Return [x, y] of the center of cell containing provided text 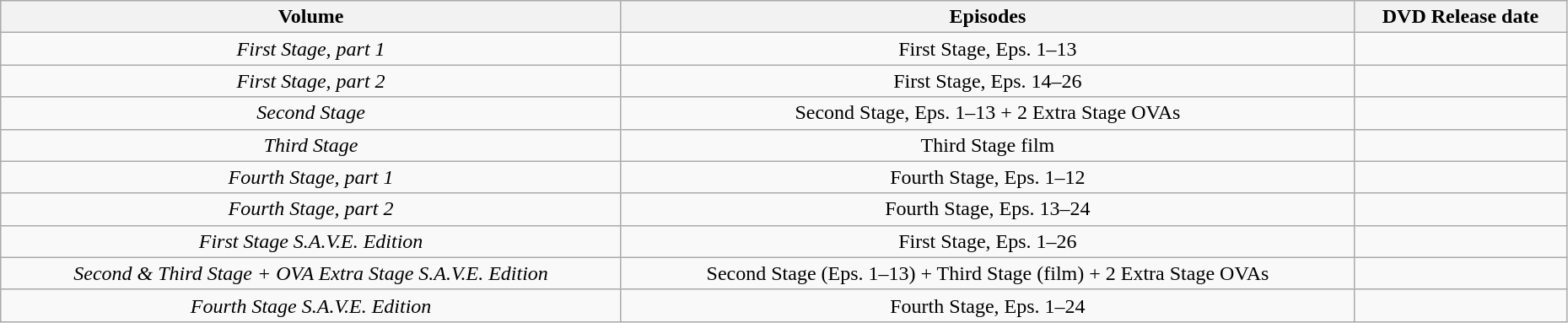
First Stage, Eps. 1–26 [987, 241]
Volume [311, 17]
First Stage, part 1 [311, 49]
Second Stage, Eps. 1–13 + 2 Extra Stage OVAs [987, 113]
First Stage S.A.V.E. Edition [311, 241]
Fourth Stage S.A.V.E. Edition [311, 305]
Second Stage [311, 113]
Episodes [987, 17]
Fourth Stage, Eps. 13–24 [987, 209]
First Stage, Eps. 14–26 [987, 81]
First Stage, Eps. 1–13 [987, 49]
DVD Release date [1461, 17]
First Stage, part 2 [311, 81]
Fourth Stage, Eps. 1–24 [987, 305]
Second Stage (Eps. 1–13) + Third Stage (film) + 2 Extra Stage OVAs [987, 273]
Second & Third Stage + OVA Extra Stage S.A.V.E. Edition [311, 273]
Fourth Stage, part 2 [311, 209]
Fourth Stage, part 1 [311, 177]
Fourth Stage, Eps. 1–12 [987, 177]
Third Stage [311, 145]
Third Stage film [987, 145]
